Locate the cell with the specified text and output its (x, y) center coordinate. 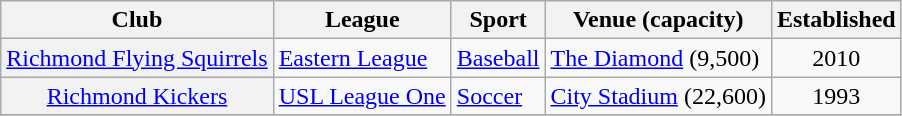
Richmond Flying Squirrels (137, 58)
League (362, 20)
Baseball (498, 58)
Sport (498, 20)
Richmond Kickers (137, 96)
Venue (capacity) (658, 20)
City Stadium (22,600) (658, 96)
Club (137, 20)
Eastern League (362, 58)
2010 (836, 58)
Soccer (498, 96)
Established (836, 20)
The Diamond (9,500) (658, 58)
1993 (836, 96)
USL League One (362, 96)
